Capture the cell that displays the provided text and extract its (X, Y) central coordinate. 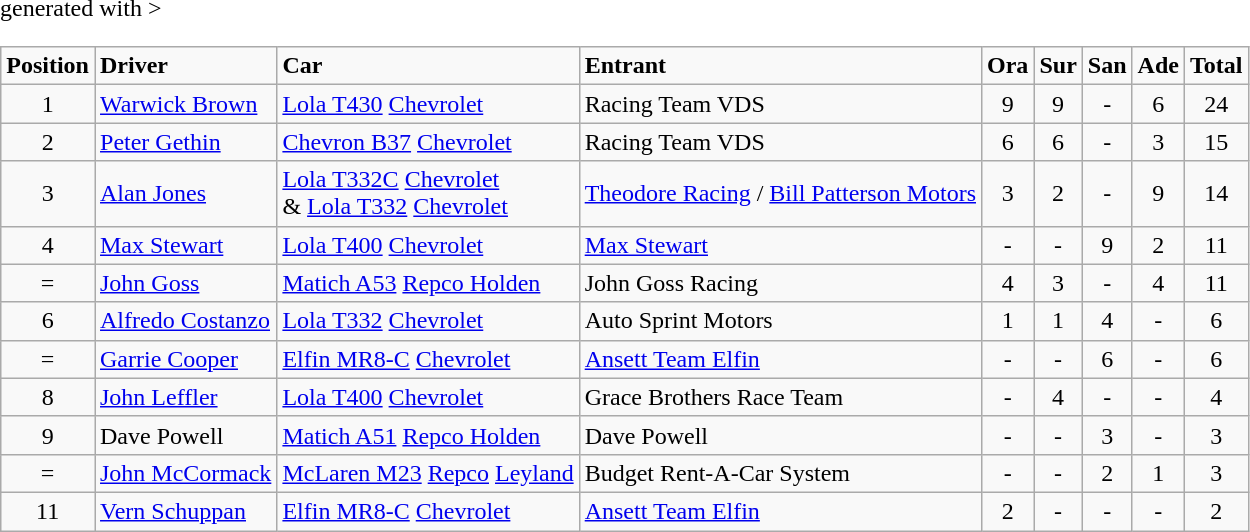
Matich A53 Repco Holden (428, 283)
Position (48, 66)
Peter Gethin (185, 142)
Matich A51 Repco Holden (428, 435)
Car (428, 66)
Lola T430 Chevrolet (428, 104)
McLaren M23 Repco Leyland (428, 473)
Chevron B37 Chevrolet (428, 142)
John McCormack (185, 473)
24 (1216, 104)
Driver (185, 66)
Auto Sprint Motors (780, 321)
Entrant (780, 66)
Warwick Brown (185, 104)
Ora (1008, 66)
John Goss (185, 283)
14 (1216, 194)
John Goss Racing (780, 283)
Budget Rent-A-Car System (780, 473)
Garrie Cooper (185, 359)
Sur (1058, 66)
Alfredo Costanzo (185, 321)
Alan Jones (185, 194)
Lola T332 Chevrolet (428, 321)
San (1107, 66)
Total (1216, 66)
Grace Brothers Race Team (780, 397)
Theodore Racing / Bill Patterson Motors (780, 194)
Ade (1158, 66)
Vern Schuppan (185, 511)
8 (48, 397)
John Leffler (185, 397)
Lola T332C Chevrolet & Lola T332 Chevrolet (428, 194)
15 (1216, 142)
